Locate the cell with the specified text and output its [x, y] center coordinate. 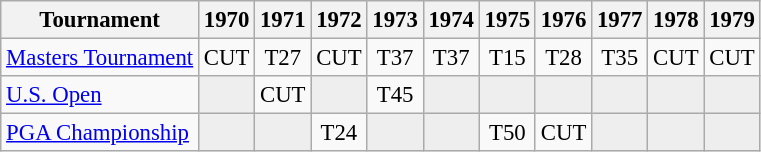
Masters Tournament [100, 58]
Tournament [100, 20]
1979 [732, 20]
T27 [283, 58]
1976 [563, 20]
1970 [227, 20]
1974 [451, 20]
1978 [676, 20]
T28 [563, 58]
1971 [283, 20]
T45 [395, 95]
1973 [395, 20]
T15 [507, 58]
1977 [620, 20]
PGA Championship [100, 133]
T24 [339, 133]
T50 [507, 133]
1972 [339, 20]
1975 [507, 20]
U.S. Open [100, 95]
T35 [620, 58]
